Find where the given text appears and provide that cell's center as (X, Y) coordinate. 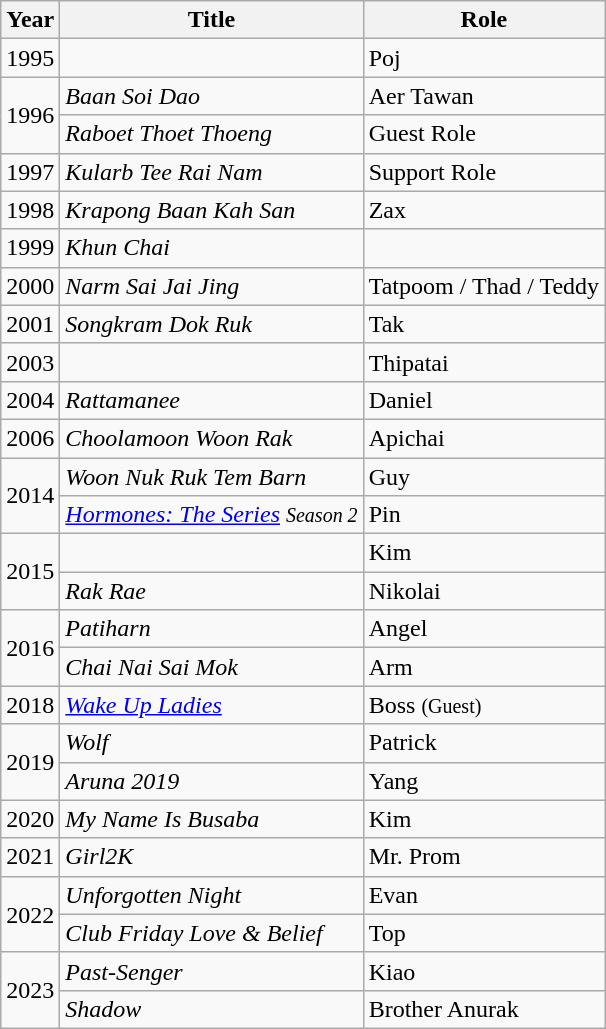
Year (30, 20)
Top (484, 933)
Tak (484, 324)
Rattamanee (212, 400)
Evan (484, 895)
Hormones: The Series Season 2 (212, 515)
Boss (Guest) (484, 705)
Aer Tawan (484, 96)
2003 (30, 362)
Zax (484, 210)
Thipatai (484, 362)
Mr. Prom (484, 857)
1999 (30, 248)
Title (212, 20)
2015 (30, 572)
Shadow (212, 1009)
Songkram Dok Ruk (212, 324)
2019 (30, 762)
Poj (484, 58)
Brother Anurak (484, 1009)
Guest Role (484, 134)
Club Friday Love & Belief (212, 933)
Patrick (484, 743)
Choolamoon Woon Rak (212, 438)
Nikolai (484, 591)
Pin (484, 515)
Girl2K (212, 857)
1996 (30, 115)
Yang (484, 781)
2004 (30, 400)
Unforgotten Night (212, 895)
Chai Nai Sai Mok (212, 667)
Tatpoom / Thad / Teddy (484, 286)
2001 (30, 324)
2020 (30, 819)
2016 (30, 648)
Kularb Tee Rai Nam (212, 172)
Patiharn (212, 629)
Guy (484, 477)
Role (484, 20)
Rak Rae (212, 591)
Narm Sai Jai Jing (212, 286)
Wolf (212, 743)
Angel (484, 629)
Khun Chai (212, 248)
2000 (30, 286)
2014 (30, 496)
Wake Up Ladies (212, 705)
Kiao (484, 971)
2022 (30, 914)
2006 (30, 438)
Krapong Baan Kah San (212, 210)
My Name Is Busaba (212, 819)
2023 (30, 990)
Aruna 2019 (212, 781)
2018 (30, 705)
Woon Nuk Ruk Tem Barn (212, 477)
Daniel (484, 400)
Raboet Thoet Thoeng (212, 134)
Baan Soi Dao (212, 96)
1995 (30, 58)
Arm (484, 667)
1998 (30, 210)
1997 (30, 172)
Past-Senger (212, 971)
2021 (30, 857)
Apichai (484, 438)
Support Role (484, 172)
